Determine the [x, y] coordinate at the center of the cell enclosing the given text.  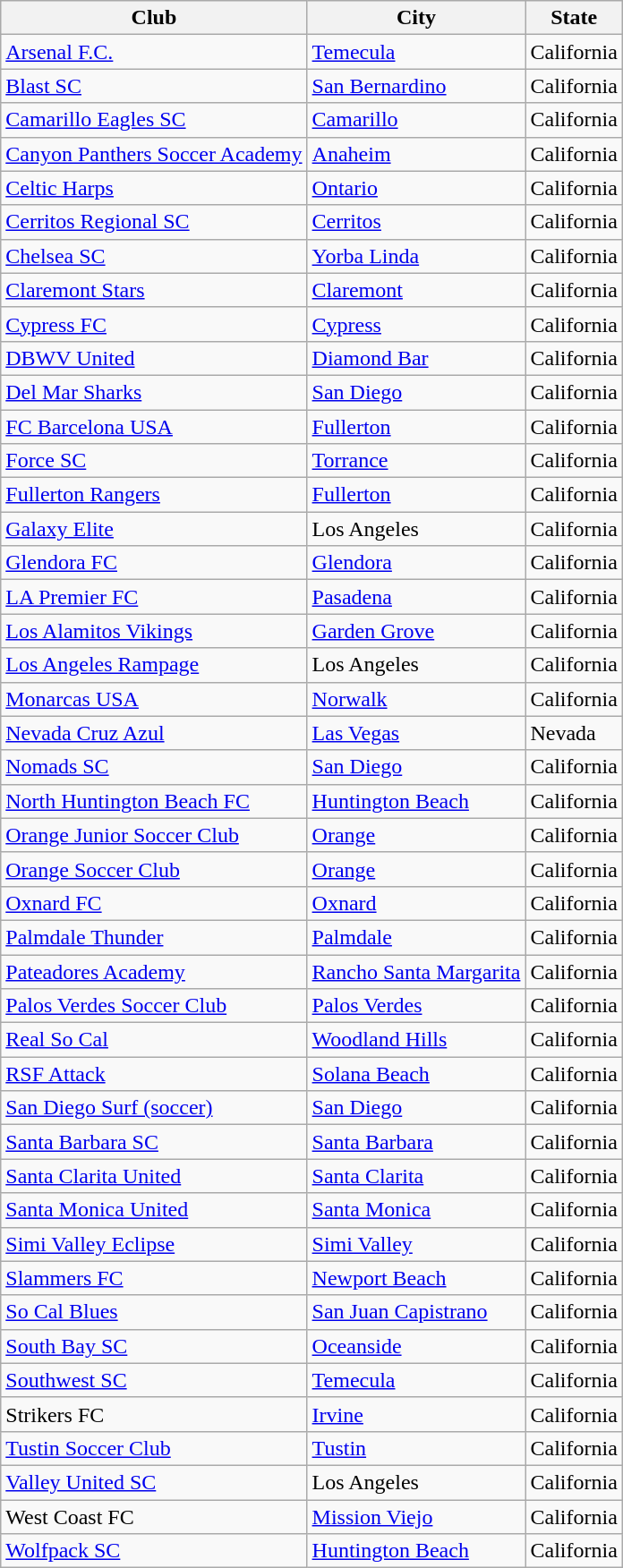
Anaheim [416, 154]
San Bernardino [416, 86]
Santa Barbara SC [154, 1142]
Blast SC [154, 86]
Garden Grove [416, 631]
Norwalk [416, 699]
Las Vegas [416, 733]
Tustin [416, 1448]
Santa Clarita United [154, 1176]
City [416, 18]
Orange Junior Soccer Club [154, 835]
Arsenal F.C. [154, 52]
Claremont [416, 290]
DBWV United [154, 358]
Simi Valley [416, 1244]
Chelsea SC [154, 256]
Ontario [416, 188]
Real So Cal [154, 1040]
Slammers FC [154, 1278]
Cerritos Regional SC [154, 222]
Glendora [416, 563]
San Juan Capistrano [416, 1312]
Galaxy Elite [154, 529]
Cerritos [416, 222]
Rancho Santa Margarita [416, 971]
Pateadores Academy [154, 971]
Club [154, 18]
Solana Beach [416, 1074]
South Bay SC [154, 1346]
Glendora FC [154, 563]
So Cal Blues [154, 1312]
Palos Verdes Soccer Club [154, 1006]
FC Barcelona USA [154, 427]
Santa Monica [416, 1210]
LA Premier FC [154, 597]
Palmdale Thunder [154, 937]
Force SC [154, 461]
Oxnard FC [154, 903]
Oxnard [416, 903]
Palmdale [416, 937]
Claremont Stars [154, 290]
Oceanside [416, 1346]
Monarcas USA [154, 699]
Tustin Soccer Club [154, 1448]
Camarillo [416, 120]
Simi Valley Eclipse [154, 1244]
Diamond Bar [416, 358]
Celtic Harps [154, 188]
Orange Soccer Club [154, 869]
Nevada [574, 733]
Newport Beach [416, 1278]
Nevada Cruz Azul [154, 733]
Los Angeles Rampage [154, 665]
Valley United SC [154, 1482]
Santa Barbara [416, 1142]
Pasadena [416, 597]
Santa Clarita [416, 1176]
Fullerton Rangers [154, 495]
State [574, 18]
Torrance [416, 461]
Irvine [416, 1414]
Canyon Panthers Soccer Academy [154, 154]
RSF Attack [154, 1074]
Santa Monica United [154, 1210]
Nomads SC [154, 767]
West Coast FC [154, 1517]
Wolfpack SC [154, 1551]
Palos Verdes [416, 1006]
Woodland Hills [416, 1040]
San Diego Surf (soccer) [154, 1108]
Del Mar Sharks [154, 392]
Strikers FC [154, 1414]
Los Alamitos Vikings [154, 631]
Mission Viejo [416, 1517]
Southwest SC [154, 1380]
Cypress [416, 324]
Camarillo Eagles SC [154, 120]
Yorba Linda [416, 256]
North Huntington Beach FC [154, 801]
Cypress FC [154, 324]
